Output the [x, y] coordinate of the center of the cell containing the given text.  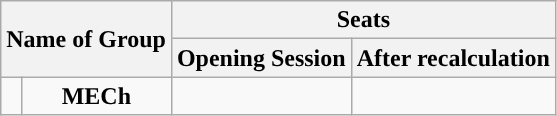
MECh [96, 96]
Seats [363, 20]
Name of Group [86, 39]
Opening Session [261, 58]
After recalculation [453, 58]
